Capture the cell that displays the provided text and extract its [X, Y] central coordinate. 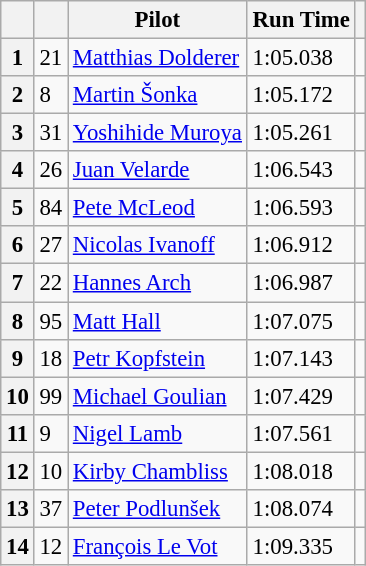
Petr Kopfstein [158, 358]
1:08.018 [301, 471]
7 [18, 283]
Hannes Arch [158, 283]
Yoshihide Muroya [158, 133]
1:08.074 [301, 509]
Matthias Dolderer [158, 58]
3 [18, 133]
1:07.075 [301, 321]
1:05.261 [301, 133]
Peter Podlunšek [158, 509]
27 [50, 245]
1:07.143 [301, 358]
1:06.987 [301, 283]
11 [18, 433]
Michael Goulian [158, 396]
1:09.335 [301, 546]
Matt Hall [158, 321]
4 [18, 170]
14 [18, 546]
95 [50, 321]
1:06.593 [301, 208]
1:07.429 [301, 396]
François Le Vot [158, 546]
Nigel Lamb [158, 433]
2 [18, 95]
26 [50, 170]
13 [18, 509]
1:05.172 [301, 95]
1:06.912 [301, 245]
Nicolas Ivanoff [158, 245]
22 [50, 283]
37 [50, 509]
5 [18, 208]
18 [50, 358]
Kirby Chambliss [158, 471]
Run Time [301, 20]
31 [50, 133]
Juan Velarde [158, 170]
21 [50, 58]
84 [50, 208]
1:05.038 [301, 58]
1:06.543 [301, 170]
Pete McLeod [158, 208]
1 [18, 58]
1:07.561 [301, 433]
6 [18, 245]
Martin Šonka [158, 95]
99 [50, 396]
Pilot [158, 20]
